Scan for the cell matching the given text and deliver its (x, y) coordinate at center. 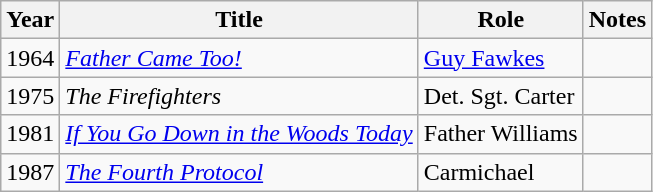
The Firefighters (239, 96)
1981 (30, 134)
The Fourth Protocol (239, 172)
Role (500, 20)
Det. Sgt. Carter (500, 96)
Father Came Too! (239, 58)
1975 (30, 96)
1964 (30, 58)
1987 (30, 172)
Carmichael (500, 172)
Year (30, 20)
Guy Fawkes (500, 58)
Title (239, 20)
Notes (617, 20)
Father Williams (500, 134)
If You Go Down in the Woods Today (239, 134)
